For the text-containing cell, return its midpoint in [x, y] coordinate format. 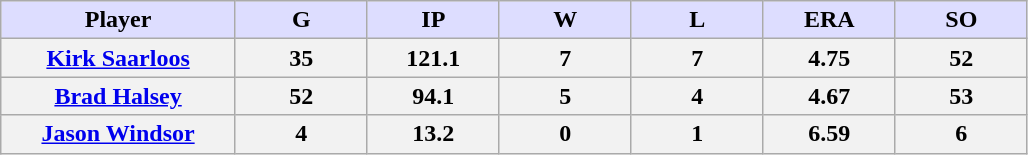
Kirk Saarloos [118, 58]
W [565, 20]
121.1 [433, 58]
1 [697, 134]
13.2 [433, 134]
5 [565, 96]
94.1 [433, 96]
SO [961, 20]
Brad Halsey [118, 96]
6.59 [829, 134]
53 [961, 96]
Player [118, 20]
IP [433, 20]
L [697, 20]
G [301, 20]
Jason Windsor [118, 134]
ERA [829, 20]
0 [565, 134]
4.75 [829, 58]
6 [961, 134]
35 [301, 58]
4.67 [829, 96]
